Locate the cell with the specified text and output its (X, Y) center coordinate. 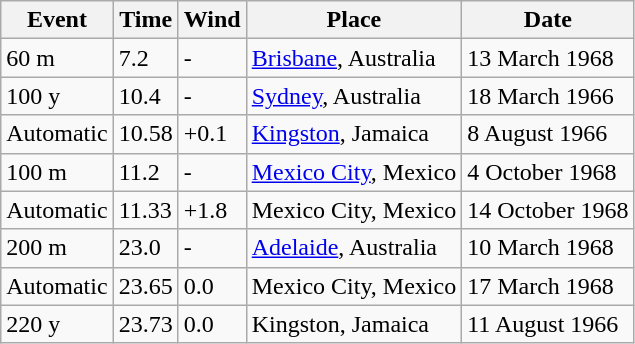
Date (548, 20)
Wind (212, 20)
17 March 1968 (548, 286)
11 August 1966 (548, 324)
Time (146, 20)
Place (354, 20)
Sydney, Australia (354, 96)
60 m (57, 58)
23.65 (146, 286)
Adelaide, Australia (354, 248)
13 March 1968 (548, 58)
+1.8 (212, 210)
7.2 (146, 58)
200 m (57, 248)
100 y (57, 96)
14 October 1968 (548, 210)
Event (57, 20)
+0.1 (212, 134)
23.73 (146, 324)
10.58 (146, 134)
8 August 1966 (548, 134)
11.2 (146, 172)
18 March 1966 (548, 96)
23.0 (146, 248)
10.4 (146, 96)
11.33 (146, 210)
100 m (57, 172)
Brisbane, Australia (354, 58)
10 March 1968 (548, 248)
220 y (57, 324)
4 October 1968 (548, 172)
